Provide the (x, y) coordinate of the cell's center where the given text is located.  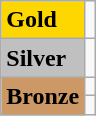
Silver (43, 58)
Gold (43, 20)
Bronze (43, 96)
